Return (x, y) of the center of cell containing provided text 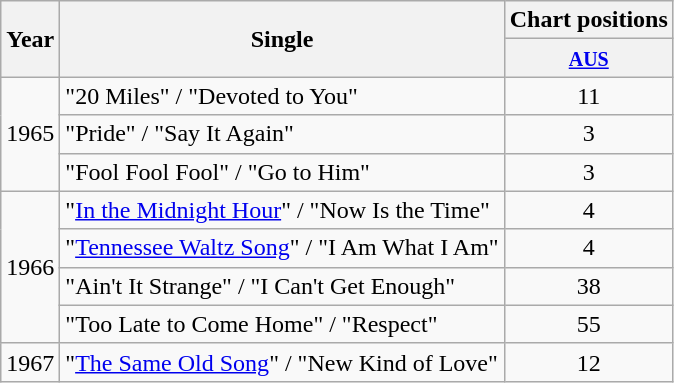
"Pride" / "Say It Again" (282, 134)
38 (588, 286)
"Fool Fool Fool" / "Go to Him" (282, 172)
1967 (30, 362)
11 (588, 96)
55 (588, 324)
"Tennessee Waltz Song" / "I Am What I Am" (282, 248)
"Ain't It Strange" / "I Can't Get Enough" (282, 286)
1966 (30, 267)
12 (588, 362)
1965 (30, 134)
"Too Late to Come Home" / "Respect" (282, 324)
AUS (588, 58)
"In the Midnight Hour" / "Now Is the Time" (282, 210)
Single (282, 39)
"The Same Old Song" / "New Kind of Love" (282, 362)
"20 Miles" / "Devoted to You" (282, 96)
Year (30, 39)
Chart positions (588, 20)
